Pinpoint the cell where the given text exists, returning its (X, Y) midpoint coordinate. 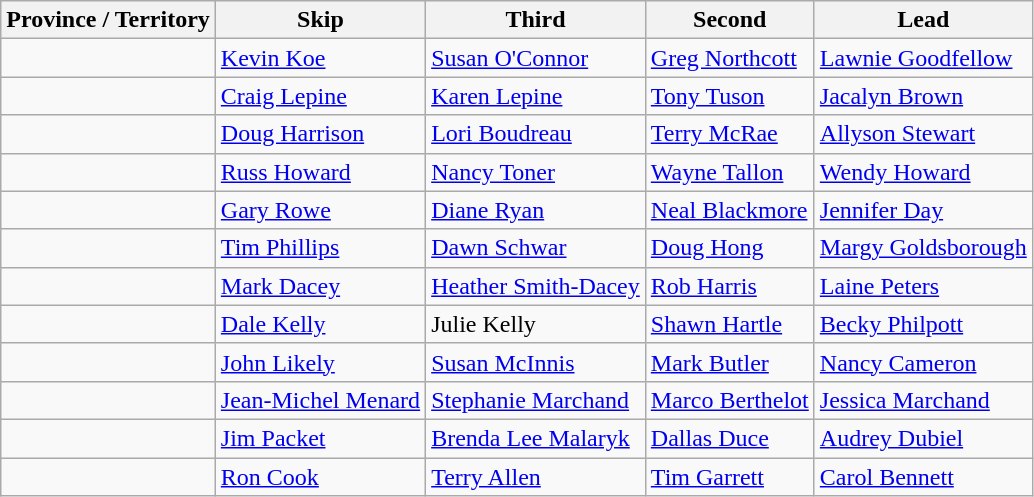
Susan O'Connor (536, 58)
Tony Tuson (730, 96)
Greg Northcott (730, 58)
Second (730, 20)
Wayne Tallon (730, 172)
Craig Lepine (320, 96)
Carol Bennett (923, 477)
Diane Ryan (536, 210)
Kevin Koe (320, 58)
Heather Smith-Dacey (536, 286)
Jennifer Day (923, 210)
Dale Kelly (320, 324)
Jim Packet (320, 438)
John Likely (320, 362)
Mark Dacey (320, 286)
Wendy Howard (923, 172)
Ron Cook (320, 477)
Doug Harrison (320, 134)
Neal Blackmore (730, 210)
Mark Butler (730, 362)
Tim Garrett (730, 477)
Russ Howard (320, 172)
Brenda Lee Malaryk (536, 438)
Rob Harris (730, 286)
Becky Philpott (923, 324)
Third (536, 20)
Marco Berthelot (730, 400)
Jacalyn Brown (923, 96)
Province / Territory (108, 20)
Lori Boudreau (536, 134)
Laine Peters (923, 286)
Jean-Michel Menard (320, 400)
Jessica Marchand (923, 400)
Nancy Cameron (923, 362)
Dallas Duce (730, 438)
Terry McRae (730, 134)
Julie Kelly (536, 324)
Gary Rowe (320, 210)
Allyson Stewart (923, 134)
Shawn Hartle (730, 324)
Lead (923, 20)
Terry Allen (536, 477)
Audrey Dubiel (923, 438)
Karen Lepine (536, 96)
Stephanie Marchand (536, 400)
Nancy Toner (536, 172)
Susan McInnis (536, 362)
Margy Goldsborough (923, 248)
Tim Phillips (320, 248)
Doug Hong (730, 248)
Skip (320, 20)
Dawn Schwar (536, 248)
Lawnie Goodfellow (923, 58)
